Output the (X, Y) coordinate of the center of the cell containing the given text.  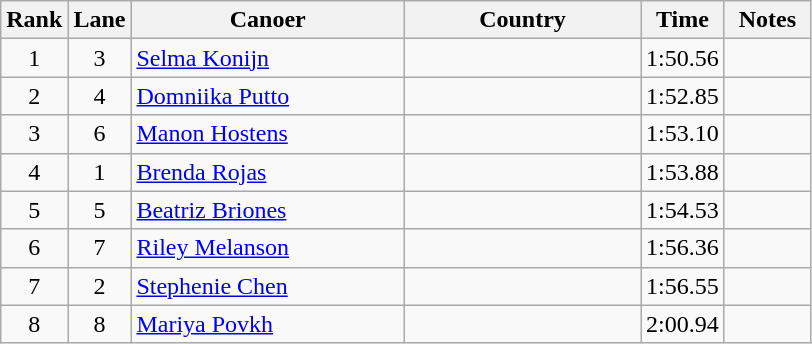
Lane (100, 20)
1:53.88 (683, 172)
Riley Melanson (268, 248)
Stephenie Chen (268, 286)
Canoer (268, 20)
Mariya Povkh (268, 324)
Notes (767, 20)
1:56.36 (683, 248)
Manon Hostens (268, 134)
Time (683, 20)
1:53.10 (683, 134)
Rank (34, 20)
1:52.85 (683, 96)
Domniika Putto (268, 96)
Country (522, 20)
2:00.94 (683, 324)
Brenda Rojas (268, 172)
1:50.56 (683, 58)
Selma Konijn (268, 58)
1:56.55 (683, 286)
Beatriz Briones (268, 210)
1:54.53 (683, 210)
